Determine the (X, Y) coordinate at the center of the cell enclosing the given text.  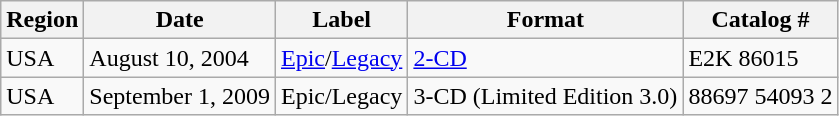
3-CD (Limited Edition 3.0) (546, 96)
Catalog # (760, 20)
Format (546, 20)
Region (42, 20)
Date (180, 20)
Label (342, 20)
August 10, 2004 (180, 58)
September 1, 2009 (180, 96)
2-CD (546, 58)
88697 54093 2 (760, 96)
E2K 86015 (760, 58)
